From the cell containing the given text, extract its center point as (x, y) coordinate. 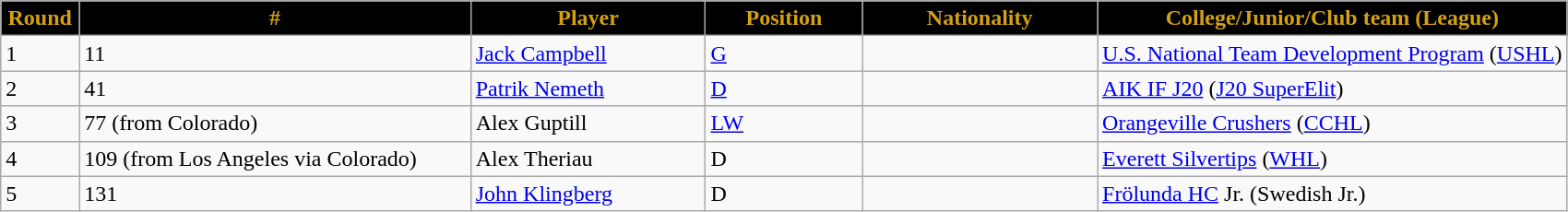
3 (41, 124)
109 (from Los Angeles via Colorado) (275, 159)
Alex Theriau (588, 159)
131 (275, 194)
Nationality (980, 18)
4 (41, 159)
Patrik Nemeth (588, 88)
Everett Silvertips (WHL) (1333, 159)
Player (588, 18)
# (275, 18)
41 (275, 88)
2 (41, 88)
5 (41, 194)
77 (from Colorado) (275, 124)
U.S. National Team Development Program (USHL) (1333, 53)
Jack Campbell (588, 53)
LW (784, 124)
1 (41, 53)
John Klingberg (588, 194)
G (784, 53)
College/Junior/Club team (League) (1333, 18)
AIK IF J20 (J20 SuperElit) (1333, 88)
Orangeville Crushers (CCHL) (1333, 124)
Frölunda HC Jr. (Swedish Jr.) (1333, 194)
11 (275, 53)
Alex Guptill (588, 124)
Position (784, 18)
Round (41, 18)
